Output the (X, Y) coordinate of the center of the cell containing the given text.  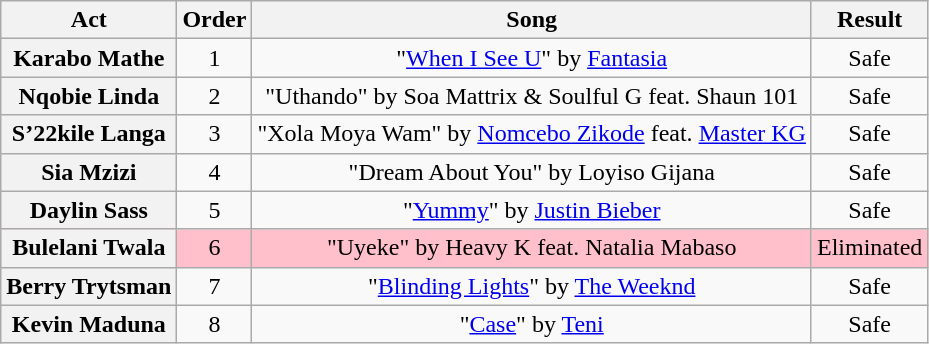
6 (214, 248)
Song (532, 20)
Kevin Maduna (89, 324)
1 (214, 58)
"Uyeke" by Heavy K feat. Natalia Mabaso (532, 248)
5 (214, 210)
Act (89, 20)
"Dream About You" by Loyiso Gijana (532, 172)
2 (214, 96)
Daylin Sass (89, 210)
Berry Trytsman (89, 286)
Nqobie Linda (89, 96)
3 (214, 134)
8 (214, 324)
"Yummy" by Justin Bieber (532, 210)
Result (869, 20)
Eliminated (869, 248)
Karabo Mathe (89, 58)
"Blinding Lights" by The Weeknd (532, 286)
"Xola Moya Wam" by Nomcebo Zikode feat. Master KG (532, 134)
"When I See U" by Fantasia (532, 58)
Order (214, 20)
7 (214, 286)
S’22kile Langa (89, 134)
"Uthando" by Soa Mattrix & Soulful G feat. Shaun 101 (532, 96)
"Case" by Teni (532, 324)
4 (214, 172)
Bulelani Twala (89, 248)
Sia Mzizi (89, 172)
